Extract the (X, Y) coordinate from the center of the cell holding the provided text.  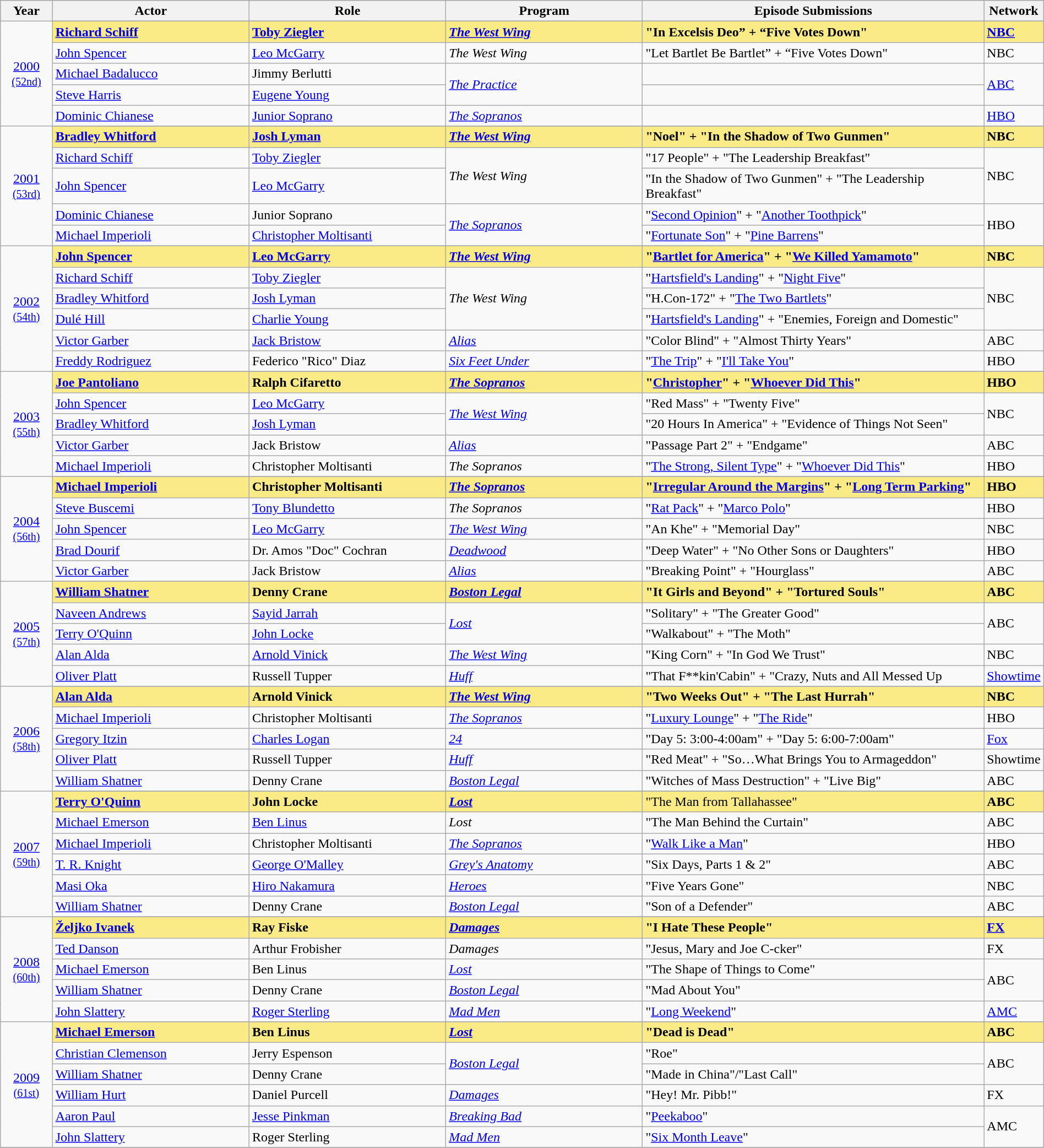
"Long Weekend" (813, 1011)
"Hartsfield's Landing" + "Night Five" (813, 277)
"Deep Water" + "No Other Sons or Daughters" (813, 550)
Freddy Rodriguez (151, 361)
The Practice (544, 84)
"An Khe" + "Memorial Day" (813, 529)
"Red Mass" + "Twenty Five" (813, 403)
2002(54th) (26, 308)
"Peekaboo" (813, 1116)
"The Trip" + "I'll Take You" (813, 361)
"Breaking Point" + "Hourglass" (813, 571)
Eugene Young (347, 95)
"That F**kin'Cabin" + "Crazy, Nuts and All Messed Up (813, 676)
"20 Hours In America" + "Evidence of Things Not Seen" (813, 424)
"Witches of Mass Destruction" + "Live Big" (813, 781)
Michael Badalucco (151, 74)
Ray Fiske (347, 927)
2006(58th) (26, 739)
"Color Blind" + "Almost Thirty Years" (813, 340)
"Red Meat" + "So…What Brings You to Armageddon" (813, 760)
"It Girls and Beyond" + "Tortured Souls" (813, 592)
2003(55th) (26, 424)
"In Excelsis Deo” + “Five Votes Down" (813, 32)
"The Strong, Silent Type" + "Whoever Did This" (813, 466)
George O'Malley (347, 864)
Breaking Bad (544, 1116)
Jimmy Berlutti (347, 74)
2004(56th) (26, 529)
"Let Bartlet Be Bartlet” + “Five Votes Down" (813, 53)
"I Hate These People" (813, 927)
William Hurt (151, 1095)
2001(53rd) (26, 186)
"The Shape of Things to Come" (813, 970)
"Five Years Gone" (813, 885)
2007(59th) (26, 854)
"Rat Pack" + "Marco Polo" (813, 508)
Masi Oka (151, 885)
Željko Ivanek (151, 927)
Episode Submissions (813, 11)
"King Corn" + "In God We Trust" (813, 655)
Grey's Anatomy (544, 864)
"Dead is Dead" (813, 1032)
Hiro Nakamura (347, 885)
Steve Buscemi (151, 508)
Year (26, 11)
"17 People" + "The Leadership Breakfast" (813, 158)
Charles Logan (347, 739)
"Walkabout" + "The Moth" (813, 634)
"Noel" + "In the Shadow of Two Gunmen" (813, 137)
"H.Con-172" + "The Two Bartlets" (813, 299)
"Six Month Leave" (813, 1137)
Dr. Amos "Doc" Cochran (347, 550)
Ted Danson (151, 948)
Steve Harris (151, 95)
Jerry Espenson (347, 1053)
Federico "Rico" Diaz (347, 361)
"Jesus, Mary and Joe C-cker" (813, 948)
2000(52nd) (26, 74)
"Hey! Mr. Pibb!" (813, 1095)
Role (347, 11)
T. R. Knight (151, 864)
Brad Dourif (151, 550)
Network (1014, 11)
Six Feet Under (544, 361)
Dulé Hill (151, 320)
"Solitary" + "The Greater Good" (813, 613)
Daniel Purcell (347, 1095)
Heroes (544, 885)
"Luxury Lounge" + "The Ride" (813, 718)
"Irregular Around the Margins" + "Long Term Parking" (813, 487)
Charlie Young (347, 320)
Aaron Paul (151, 1116)
"Son of a Defender" (813, 906)
Jesse Pinkman (347, 1116)
Deadwood (544, 550)
"The Man Behind the Curtain" (813, 822)
"Bartlet for America" + "We Killed Yamamoto" (813, 256)
Arthur Frobisher (347, 948)
"Roe" (813, 1053)
"Made in China"/"Last Call" (813, 1074)
"Day 5: 3:00-4:00am" + "Day 5: 6:00-7:00am" (813, 739)
Naveen Andrews (151, 613)
Ralph Cifaretto (347, 382)
"In the Shadow of Two Gunmen" + "The Leadership Breakfast" (813, 186)
"Fortunate Son" + "Pine Barrens" (813, 235)
"Six Days, Parts 1 & 2" (813, 864)
"Mad About You" (813, 990)
"Passage Part 2" + "Endgame" (813, 445)
2009(61st) (26, 1085)
2005(57th) (26, 633)
Gregory Itzin (151, 739)
Program (544, 11)
Joe Pantoliano (151, 382)
Christian Clemenson (151, 1053)
"Christopher" + "Whoever Did This" (813, 382)
2008(60th) (26, 969)
"Walk Like a Man" (813, 843)
24 (544, 739)
Actor (151, 11)
Fox (1014, 739)
"Two Weeks Out" + "The Last Hurrah" (813, 697)
"The Man from Tallahassee" (813, 802)
"Hartsfield's Landing" + "Enemies, Foreign and Domestic" (813, 320)
"Second Opinion" + "Another Toothpick" (813, 214)
Sayid Jarrah (347, 613)
Tony Blundetto (347, 508)
